Extract the [x, y] coordinate from the center of the cell holding the provided text.  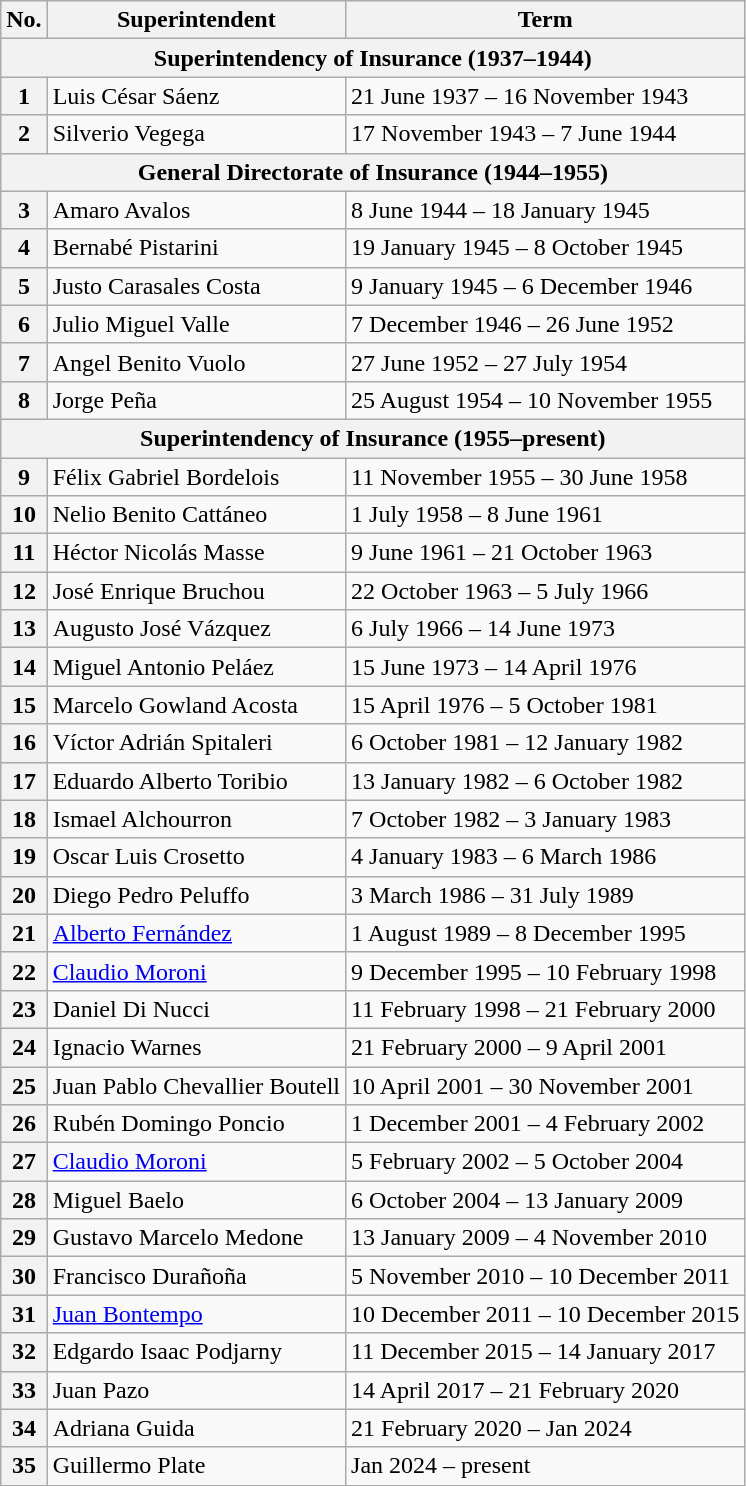
8 June 1944 – 18 January 1945 [546, 210]
3 March 1986 – 31 July 1989 [546, 895]
Bernabé Pistarini [196, 248]
35 [24, 1466]
9 June 1961 – 21 October 1963 [546, 553]
15 [24, 705]
Ismael Alchourron [196, 819]
1 [24, 96]
5 [24, 286]
Juan Bontempo [196, 1314]
6 July 1966 – 14 June 1973 [546, 629]
20 [24, 895]
13 January 1982 – 6 October 1982 [546, 781]
13 [24, 629]
19 January 1945 – 8 October 1945 [546, 248]
14 April 2017 – 21 February 2020 [546, 1390]
24 [24, 1047]
Term [546, 20]
7 October 1982 – 3 January 1983 [546, 819]
29 [24, 1238]
30 [24, 1276]
21 February 2000 – 9 April 2001 [546, 1047]
10 [24, 515]
Francisco Durañoña [196, 1276]
16 [24, 743]
22 October 1963 – 5 July 1966 [546, 591]
Julio Miguel Valle [196, 324]
Adriana Guida [196, 1428]
No. [24, 20]
6 October 2004 – 13 January 2009 [546, 1200]
Angel Benito Vuolo [196, 362]
34 [24, 1428]
General Directorate of Insurance (1944–1955) [373, 172]
26 [24, 1124]
25 August 1954 – 10 November 1955 [546, 400]
José Enrique Bruchou [196, 591]
Juan Pablo Chevallier Boutell [196, 1085]
Jorge Peña [196, 400]
7 [24, 362]
11 February 1998 – 21 February 2000 [546, 1009]
Miguel Antonio Peláez [196, 667]
Jan 2024 – present [546, 1466]
9 December 1995 – 10 February 1998 [546, 971]
15 April 1976 – 5 October 1981 [546, 705]
Gustavo Marcelo Medone [196, 1238]
14 [24, 667]
17 [24, 781]
5 November 2010 – 10 December 2011 [546, 1276]
Félix Gabriel Bordelois [196, 477]
6 October 1981 – 12 January 1982 [546, 743]
11 [24, 553]
2 [24, 134]
13 January 2009 – 4 November 2010 [546, 1238]
Rubén Domingo Poncio [196, 1124]
Ignacio Warnes [196, 1047]
Víctor Adrián Spitaleri [196, 743]
18 [24, 819]
21 [24, 933]
31 [24, 1314]
33 [24, 1390]
Eduardo Alberto Toribio [196, 781]
22 [24, 971]
Alberto Fernández [196, 933]
25 [24, 1085]
9 January 1945 – 6 December 1946 [546, 286]
Héctor Nicolás Masse [196, 553]
1 December 2001 – 4 February 2002 [546, 1124]
17 November 1943 – 7 June 1944 [546, 134]
9 [24, 477]
Augusto José Vázquez [196, 629]
Guillermo Plate [196, 1466]
Justo Carasales Costa [196, 286]
11 December 2015 – 14 January 2017 [546, 1352]
Silverio Vegega [196, 134]
Diego Pedro Peluffo [196, 895]
Luis César Sáenz [196, 96]
8 [24, 400]
4 January 1983 – 6 March 1986 [546, 857]
6 [24, 324]
27 June 1952 – 27 July 1954 [546, 362]
21 February 2020 – Jan 2024 [546, 1428]
3 [24, 210]
28 [24, 1200]
10 April 2001 – 30 November 2001 [546, 1085]
1 July 1958 – 8 June 1961 [546, 515]
Daniel Di Nucci [196, 1009]
11 November 1955 – 30 June 1958 [546, 477]
1 August 1989 – 8 December 1995 [546, 933]
7 December 1946 – 26 June 1952 [546, 324]
Superintendency of Insurance (1955–present) [373, 438]
4 [24, 248]
Oscar Luis Crosetto [196, 857]
Juan Pazo [196, 1390]
32 [24, 1352]
5 February 2002 – 5 October 2004 [546, 1162]
10 December 2011 – 10 December 2015 [546, 1314]
23 [24, 1009]
15 June 1973 – 14 April 1976 [546, 667]
21 June 1937 – 16 November 1943 [546, 96]
Superintendent [196, 20]
19 [24, 857]
Nelio Benito Cattáneo [196, 515]
12 [24, 591]
Edgardo Isaac Podjarny [196, 1352]
Miguel Baelo [196, 1200]
Marcelo Gowland Acosta [196, 705]
27 [24, 1162]
Amaro Avalos [196, 210]
Superintendency of Insurance (1937–1944) [373, 58]
